Scan for the cell matching the given text and deliver its [x, y] coordinate at center. 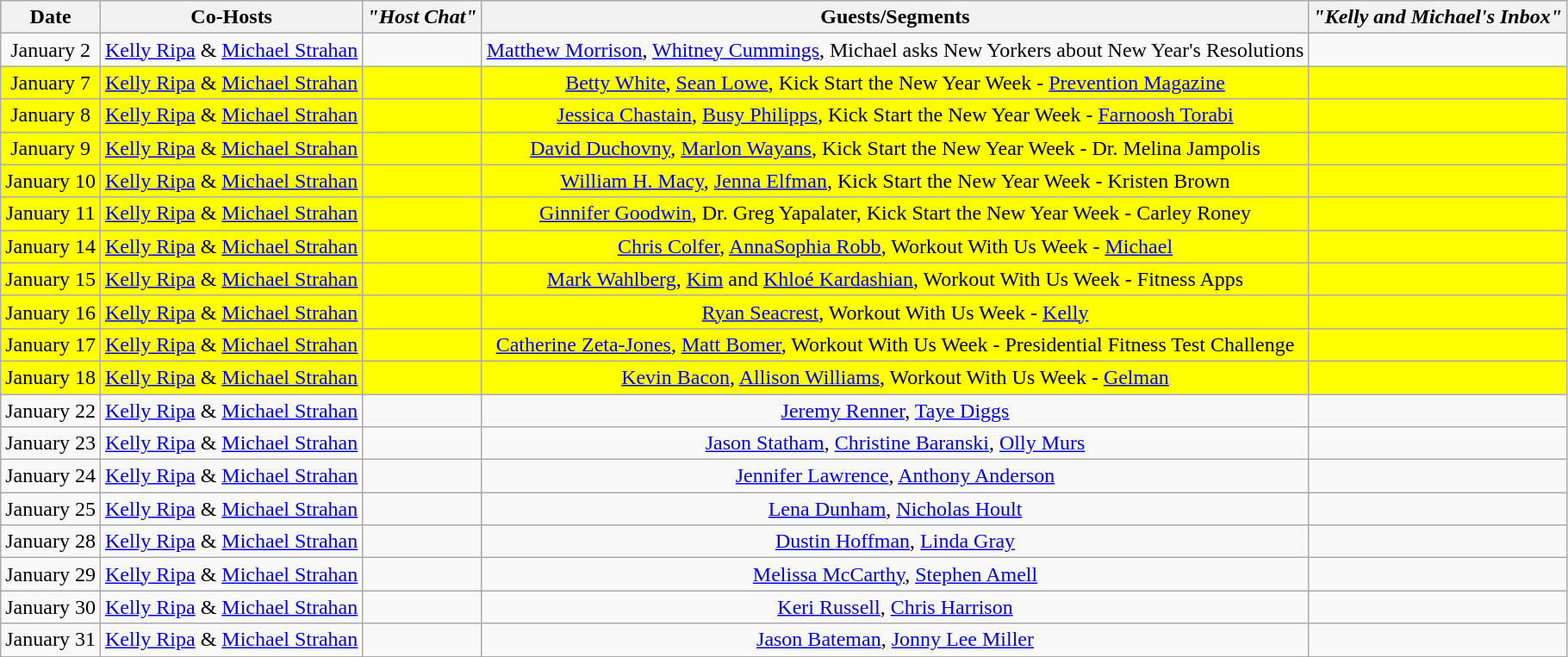
William H. Macy, Jenna Elfman, Kick Start the New Year Week - Kristen Brown [895, 181]
January 14 [51, 246]
January 2 [51, 50]
January 28 [51, 542]
Keri Russell, Chris Harrison [895, 607]
Dustin Hoffman, Linda Gray [895, 542]
January 8 [51, 115]
January 22 [51, 411]
Mark Wahlberg, Kim and Khloé Kardashian, Workout With Us Week - Fitness Apps [895, 279]
Ryan Seacrest, Workout With Us Week - Kelly [895, 312]
January 18 [51, 377]
January 25 [51, 509]
January 30 [51, 607]
January 17 [51, 344]
Chris Colfer, AnnaSophia Robb, Workout With Us Week - Michael [895, 246]
January 9 [51, 148]
January 16 [51, 312]
Jason Statham, Christine Baranski, Olly Murs [895, 443]
Co-Hosts [231, 17]
January 15 [51, 279]
Betty White, Sean Lowe, Kick Start the New Year Week - Prevention Magazine [895, 83]
"Host Chat" [422, 17]
January 24 [51, 476]
January 11 [51, 214]
Jennifer Lawrence, Anthony Anderson [895, 476]
January 23 [51, 443]
Melissa McCarthy, Stephen Amell [895, 574]
January 31 [51, 640]
Date [51, 17]
Ginnifer Goodwin, Dr. Greg Yapalater, Kick Start the New Year Week - Carley Roney [895, 214]
Jason Bateman, Jonny Lee Miller [895, 640]
Jeremy Renner, Taye Diggs [895, 411]
Kevin Bacon, Allison Williams, Workout With Us Week - Gelman [895, 377]
Catherine Zeta-Jones, Matt Bomer, Workout With Us Week - Presidential Fitness Test Challenge [895, 344]
January 7 [51, 83]
January 10 [51, 181]
Jessica Chastain, Busy Philipps, Kick Start the New Year Week - Farnoosh Torabi [895, 115]
"Kelly and Michael's Inbox" [1438, 17]
January 29 [51, 574]
David Duchovny, Marlon Wayans, Kick Start the New Year Week - Dr. Melina Jampolis [895, 148]
Lena Dunham, Nicholas Hoult [895, 509]
Matthew Morrison, Whitney Cummings, Michael asks New Yorkers about New Year's Resolutions [895, 50]
Guests/Segments [895, 17]
